Locate the cell with the specified text and output its [X, Y] center coordinate. 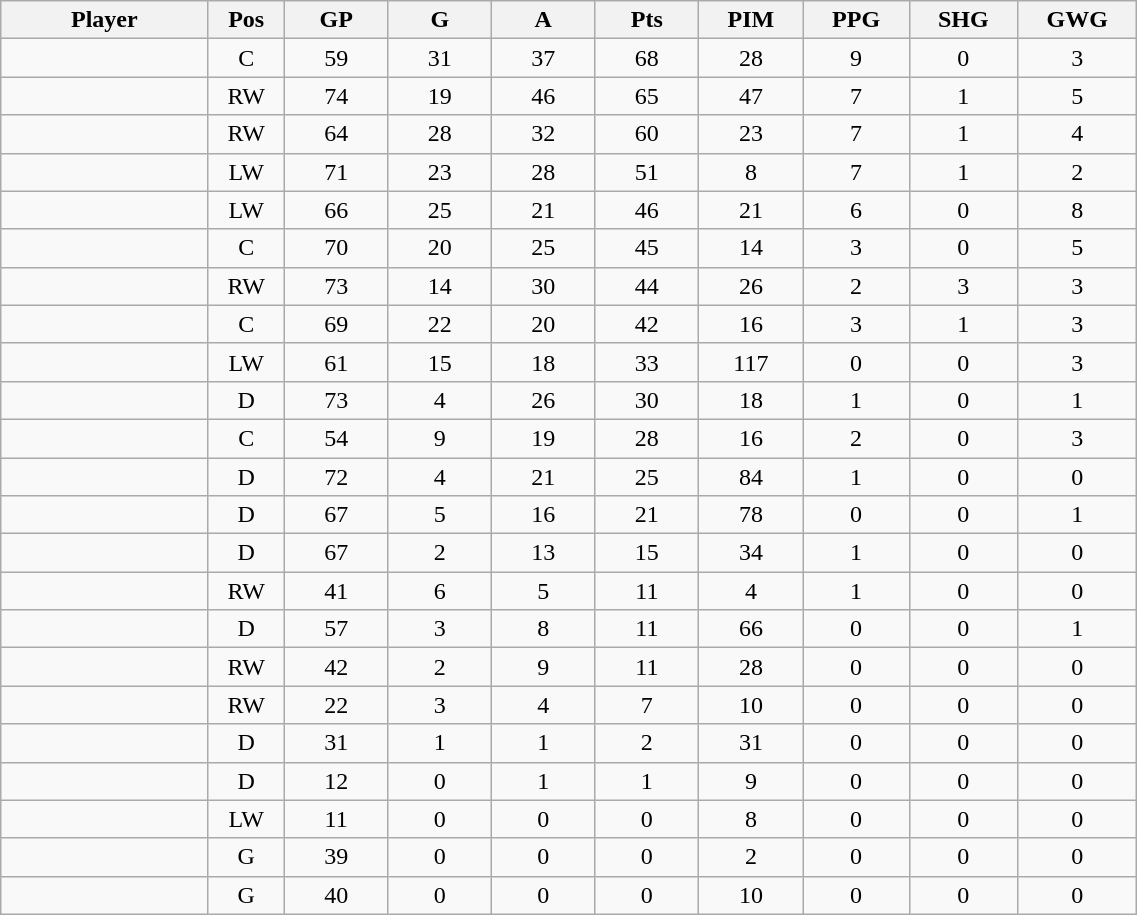
PIM [752, 20]
60 [647, 134]
41 [336, 591]
59 [336, 58]
72 [336, 477]
65 [647, 96]
78 [752, 515]
117 [752, 362]
12 [336, 781]
37 [544, 58]
Player [104, 20]
45 [647, 248]
54 [336, 438]
68 [647, 58]
57 [336, 629]
GWG [1078, 20]
SHG [964, 20]
70 [336, 248]
PPG [856, 20]
34 [752, 553]
44 [647, 286]
61 [336, 362]
40 [336, 895]
39 [336, 857]
Pts [647, 20]
69 [336, 324]
84 [752, 477]
71 [336, 172]
64 [336, 134]
GP [336, 20]
47 [752, 96]
51 [647, 172]
74 [336, 96]
13 [544, 553]
A [544, 20]
Pos [246, 20]
33 [647, 362]
32 [544, 134]
